Extract the (x, y) coordinate from the center of the cell holding the provided text.  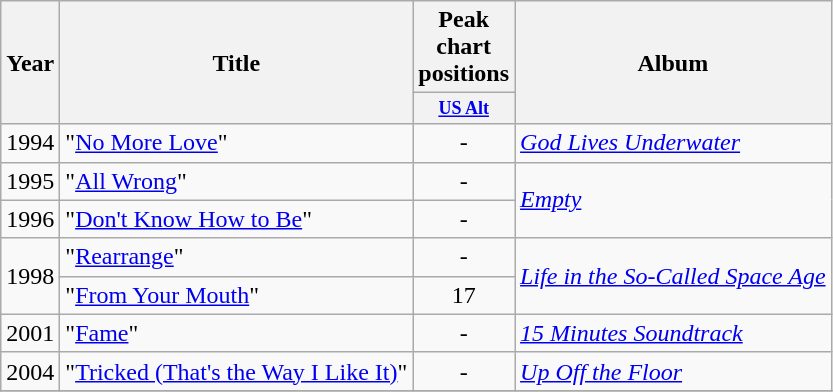
2004 (30, 371)
"Tricked (That's the Way I Like It)" (236, 371)
1994 (30, 143)
15 Minutes Soundtrack (674, 333)
1996 (30, 219)
Album (674, 62)
"Rearrange" (236, 257)
"From Your Mouth" (236, 295)
17 (464, 295)
Life in the So-Called Space Age (674, 276)
"No More Love" (236, 143)
"All Wrong" (236, 181)
God Lives Underwater (674, 143)
Title (236, 62)
Empty (674, 200)
Peak chart positions (464, 47)
US Alt (464, 108)
"Don't Know How to Be" (236, 219)
1998 (30, 276)
Year (30, 62)
1995 (30, 181)
2001 (30, 333)
"Fame" (236, 333)
Up Off the Floor (674, 371)
